Capture the cell that displays the provided text and extract its [x, y] central coordinate. 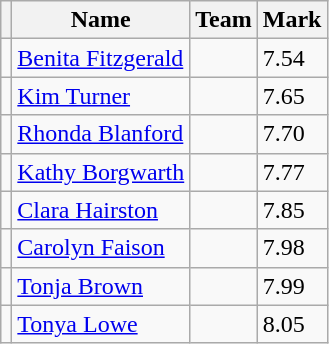
7.99 [292, 286]
Team [224, 20]
Carolyn Faison [101, 248]
7.54 [292, 58]
7.98 [292, 248]
7.85 [292, 210]
Tonya Lowe [101, 324]
7.70 [292, 134]
8.05 [292, 324]
Rhonda Blanford [101, 134]
7.65 [292, 96]
Kathy Borgwarth [101, 172]
Clara Hairston [101, 210]
Benita Fitzgerald [101, 58]
Mark [292, 20]
Kim Turner [101, 96]
Tonja Brown [101, 286]
Name [101, 20]
7.77 [292, 172]
